Identify which cell holds the provided text, then report its [x, y] central coordinate. 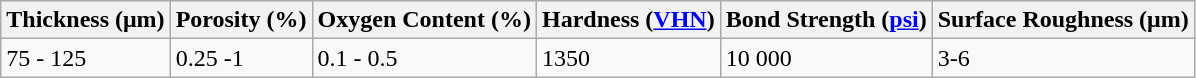
10 000 [826, 58]
3-6 [1063, 58]
75 - 125 [86, 58]
Thickness (μm) [86, 20]
Oxygen Content (%) [424, 20]
Porosity (%) [241, 20]
1350 [628, 58]
Hardness (VHN) [628, 20]
Bond Strength (psi) [826, 20]
0.25 -1 [241, 58]
Surface Roughness (μm) [1063, 20]
0.1 - 0.5 [424, 58]
